Output the [X, Y] coordinate of the center of the cell containing the given text.  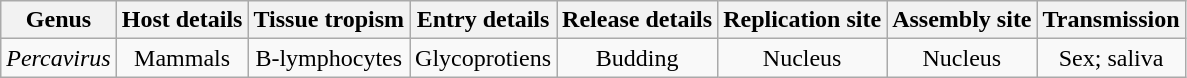
Genus [58, 20]
Assembly site [962, 20]
Sex; saliva [1111, 58]
B-lymphocytes [329, 58]
Mammals [182, 58]
Entry details [484, 20]
Transmission [1111, 20]
Tissue tropism [329, 20]
Glycoprotiens [484, 58]
Budding [638, 58]
Host details [182, 20]
Replication site [802, 20]
Release details [638, 20]
Percavirus [58, 58]
